Extract the (x, y) coordinate from the center of the cell holding the provided text.  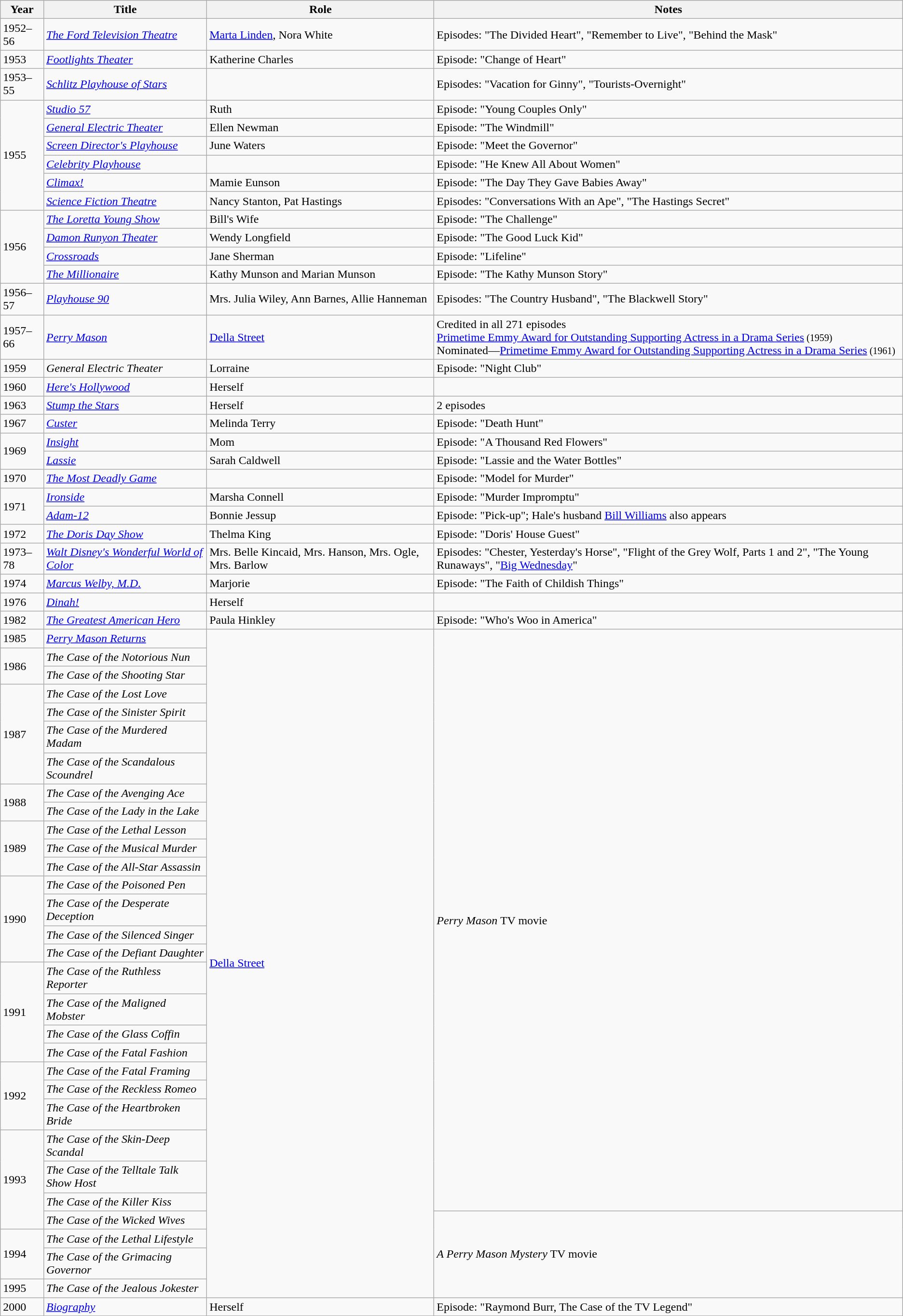
Marcus Welby, M.D. (125, 583)
Episode: "The Faith of Childish Things" (669, 583)
1953 (22, 59)
The Case of the Jealous Jokester (125, 1288)
Screen Director's Playhouse (125, 146)
Footlights Theater (125, 59)
Notes (669, 10)
Episodes: "The Country Husband", "The Blackwell Story" (669, 299)
Custer (125, 424)
Episode: "Who's Woo in America" (669, 620)
The Case of the Fatal Framing (125, 1071)
2000 (22, 1307)
The Loretta Young Show (125, 219)
Science Fiction Theatre (125, 201)
The Most Deadly Game (125, 479)
Paula Hinkley (320, 620)
A Perry Mason Mystery TV movie (669, 1254)
1989 (22, 848)
Katherine Charles (320, 59)
Lassie (125, 460)
1974 (22, 583)
1956–57 (22, 299)
Mom (320, 442)
The Case of the Glass Coffin (125, 1034)
Episode: "Lifeline" (669, 256)
1973–78 (22, 559)
Episode: "Doris' House Guest" (669, 534)
The Case of the Fatal Fashion (125, 1053)
Nancy Stanton, Pat Hastings (320, 201)
1959 (22, 369)
Climax! (125, 182)
Episode: "He Knew All About Women" (669, 164)
Mrs. Julia Wiley, Ann Barnes, Allie Hanneman (320, 299)
1986 (22, 666)
Episodes: "Conversations With an Ape", "The Hastings Secret" (669, 201)
Insight (125, 442)
Crossroads (125, 256)
Wendy Longfield (320, 237)
Episode: "The Challenge" (669, 219)
The Greatest American Hero (125, 620)
1987 (22, 734)
Episode: "The Windmill" (669, 127)
The Case of the Skin-Deep Scandal (125, 1145)
The Ford Television Theatre (125, 35)
Kathy Munson and Marian Munson (320, 274)
Episode: "Pick-up"; Hale's husband Bill Williams also appears (669, 515)
The Doris Day Show (125, 534)
Celebrity Playhouse (125, 164)
Playhouse 90 (125, 299)
Thelma King (320, 534)
1967 (22, 424)
Episodes: "Chester, Yesterday's Horse", "Flight of the Grey Wolf, Parts 1 and 2", "The Young Runaways", "Big Wednesday" (669, 559)
Sarah Caldwell (320, 460)
1955 (22, 155)
The Case of the Killer Kiss (125, 1202)
Episode: "A Thousand Red Flowers" (669, 442)
2 episodes (669, 405)
Bill's Wife (320, 219)
The Case of the All-Star Assassin (125, 866)
Perry Mason (125, 337)
Episode: "The Kathy Munson Story" (669, 274)
Perry Mason TV movie (669, 920)
Episode: "Young Couples Only" (669, 109)
Episode: "The Good Luck Kid" (669, 237)
Episode: "The Day They Gave Babies Away" (669, 182)
Role (320, 10)
1963 (22, 405)
1995 (22, 1288)
1990 (22, 918)
The Case of the Poisoned Pen (125, 885)
Walt Disney's Wonderful World of Color (125, 559)
The Case of the Defiant Daughter (125, 953)
The Case of the Lethal Lesson (125, 830)
Ellen Newman (320, 127)
1953–55 (22, 84)
1960 (22, 387)
June Waters (320, 146)
1969 (22, 451)
Biography (125, 1307)
Studio 57 (125, 109)
Schlitz Playhouse of Stars (125, 84)
The Case of the Desperate Deception (125, 910)
1957–66 (22, 337)
The Case of the Lost Love (125, 694)
The Case of the Notorious Nun (125, 657)
The Case of the Heartbroken Bride (125, 1114)
Episodes: "The Divided Heart", "Remember to Live", "Behind the Mask" (669, 35)
Episode: "Change of Heart" (669, 59)
1993 (22, 1179)
Year (22, 10)
Perry Mason Returns (125, 639)
Marta Linden, Nora White (320, 35)
Dinah! (125, 602)
Marsha Connell (320, 497)
1956 (22, 247)
The Case of the Lethal Lifestyle (125, 1238)
1988 (22, 802)
The Case of the Avenging Ace (125, 793)
Ruth (320, 109)
Marjorie (320, 583)
1994 (22, 1254)
Episodes: "Vacation for Ginny", "Tourists-Overnight" (669, 84)
The Case of the Ruthless Reporter (125, 978)
The Case of the Musical Murder (125, 848)
1971 (22, 506)
The Case of the Scandalous Scoundrel (125, 768)
1982 (22, 620)
Adam-12 (125, 515)
Episode: "Lassie and the Water Bottles" (669, 460)
1952–56 (22, 35)
The Case of the Sinister Spirit (125, 712)
1992 (22, 1096)
1976 (22, 602)
The Case of the Murdered Madam (125, 737)
The Case of the Maligned Mobster (125, 1009)
Title (125, 10)
Ironside (125, 497)
Damon Runyon Theater (125, 237)
1991 (22, 1012)
The Case of the Telltale Talk Show Host (125, 1177)
The Case of the Lady in the Lake (125, 811)
Episode: "Meet the Governor" (669, 146)
Mamie Eunson (320, 182)
Episode: "Model for Murder" (669, 479)
The Case of the Reckless Romeo (125, 1089)
Here's Hollywood (125, 387)
The Case of the Shooting Star (125, 675)
The Case of the Grimacing Governor (125, 1263)
Bonnie Jessup (320, 515)
1970 (22, 479)
1985 (22, 639)
Episode: "Raymond Burr, The Case of the TV Legend" (669, 1307)
The Millionaire (125, 274)
1972 (22, 534)
Melinda Terry (320, 424)
Episode: "Death Hunt" (669, 424)
Jane Sherman (320, 256)
The Case of the Wicked Wives (125, 1220)
Episode: "Murder Impromptu" (669, 497)
Stump the Stars (125, 405)
Episode: "Night Club" (669, 369)
The Case of the Silenced Singer (125, 934)
Lorraine (320, 369)
Mrs. Belle Kincaid, Mrs. Hanson, Mrs. Ogle, Mrs. Barlow (320, 559)
